Return (X, Y) of the center of cell containing provided text 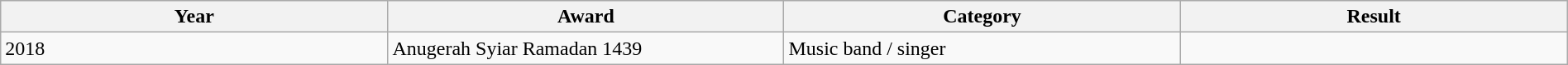
2018 (194, 48)
Category (982, 17)
Award (586, 17)
Music band / singer (982, 48)
Anugerah Syiar Ramadan 1439 (586, 48)
Result (1374, 17)
Year (194, 17)
